Extract the (x, y) coordinate from the center of the cell holding the provided text.  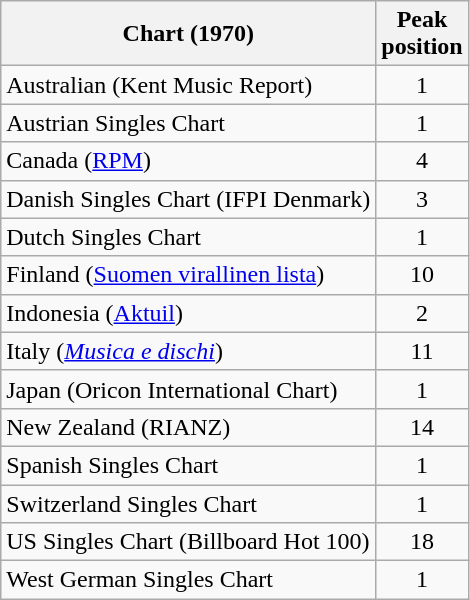
3 (422, 199)
Canada (RPM) (188, 161)
18 (422, 542)
West German Singles Chart (188, 580)
Australian (Kent Music Report) (188, 85)
4 (422, 161)
Switzerland Singles Chart (188, 503)
Chart (1970) (188, 34)
14 (422, 427)
Italy (Musica e dischi) (188, 351)
Spanish Singles Chart (188, 465)
Japan (Oricon International Chart) (188, 389)
10 (422, 275)
US Singles Chart (Billboard Hot 100) (188, 542)
2 (422, 313)
11 (422, 351)
Peakposition (422, 34)
New Zealand (RIANZ) (188, 427)
Danish Singles Chart (IFPI Denmark) (188, 199)
Finland (Suomen virallinen lista) (188, 275)
Dutch Singles Chart (188, 237)
Austrian Singles Chart (188, 123)
Indonesia (Aktuil) (188, 313)
